For the text-containing cell, return its midpoint in (x, y) coordinate format. 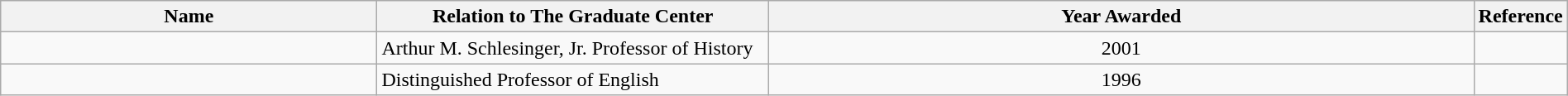
1996 (1121, 79)
Name (189, 17)
2001 (1121, 48)
Reference (1520, 17)
Distinguished Professor of English (573, 79)
Year Awarded (1121, 17)
Arthur M. Schlesinger, Jr. Professor of History (573, 48)
Relation to The Graduate Center (573, 17)
